From the cell containing the given text, extract its center point as (x, y) coordinate. 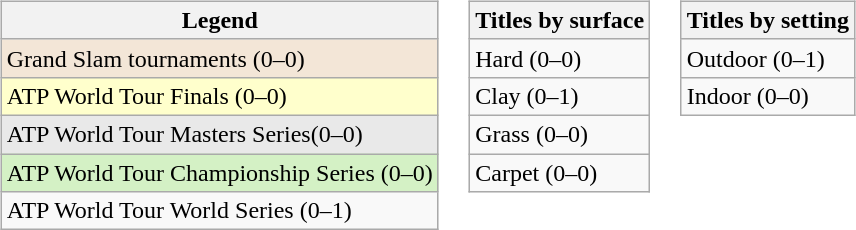
Legend (220, 20)
ATP World Tour Masters Series(0–0) (220, 134)
Grand Slam tournaments (0–0) (220, 58)
Titles by setting (768, 20)
Outdoor (0–1) (768, 58)
ATP World Tour Finals (0–0) (220, 96)
Clay (0–1) (560, 96)
ATP World Tour World Series (0–1) (220, 211)
Grass (0–0) (560, 134)
Carpet (0–0) (560, 173)
Hard (0–0) (560, 58)
Indoor (0–0) (768, 96)
Titles by surface (560, 20)
ATP World Tour Championship Series (0–0) (220, 173)
